Find where the given text appears and provide that cell's center as (X, Y) coordinate. 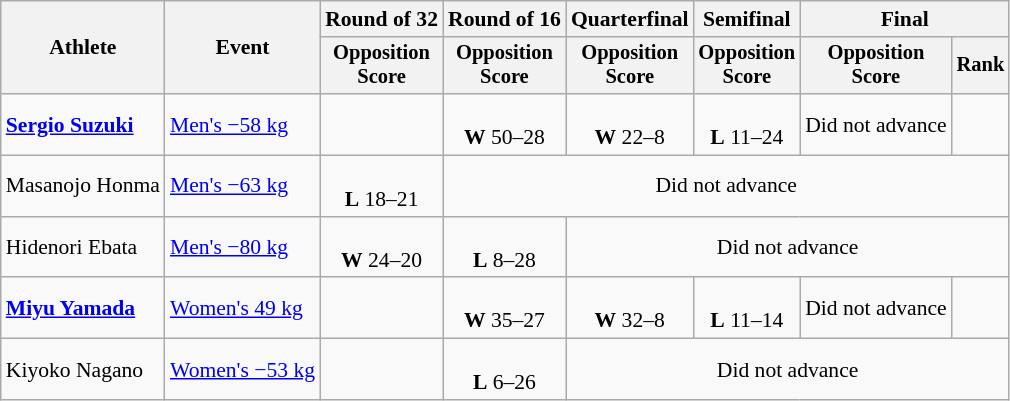
Athlete (83, 48)
Men's −80 kg (242, 248)
Semifinal (748, 19)
Round of 16 (504, 19)
Women's −53 kg (242, 370)
Sergio Suzuki (83, 124)
Miyu Yamada (83, 308)
L 11–14 (748, 308)
L 6–26 (504, 370)
W 35–27 (504, 308)
Round of 32 (382, 19)
L 11–24 (748, 124)
W 32–8 (630, 308)
Quarterfinal (630, 19)
Final (904, 19)
Men's −58 kg (242, 124)
L 8–28 (504, 248)
Hidenori Ebata (83, 248)
W 50–28 (504, 124)
W 24–20 (382, 248)
Masanojo Honma (83, 186)
Kiyoko Nagano (83, 370)
Women's 49 kg (242, 308)
Men's −63 kg (242, 186)
W 22–8 (630, 124)
L 18–21 (382, 186)
Rank (981, 66)
Event (242, 48)
